Determine the [X, Y] coordinate at the center of the cell enclosing the given text.  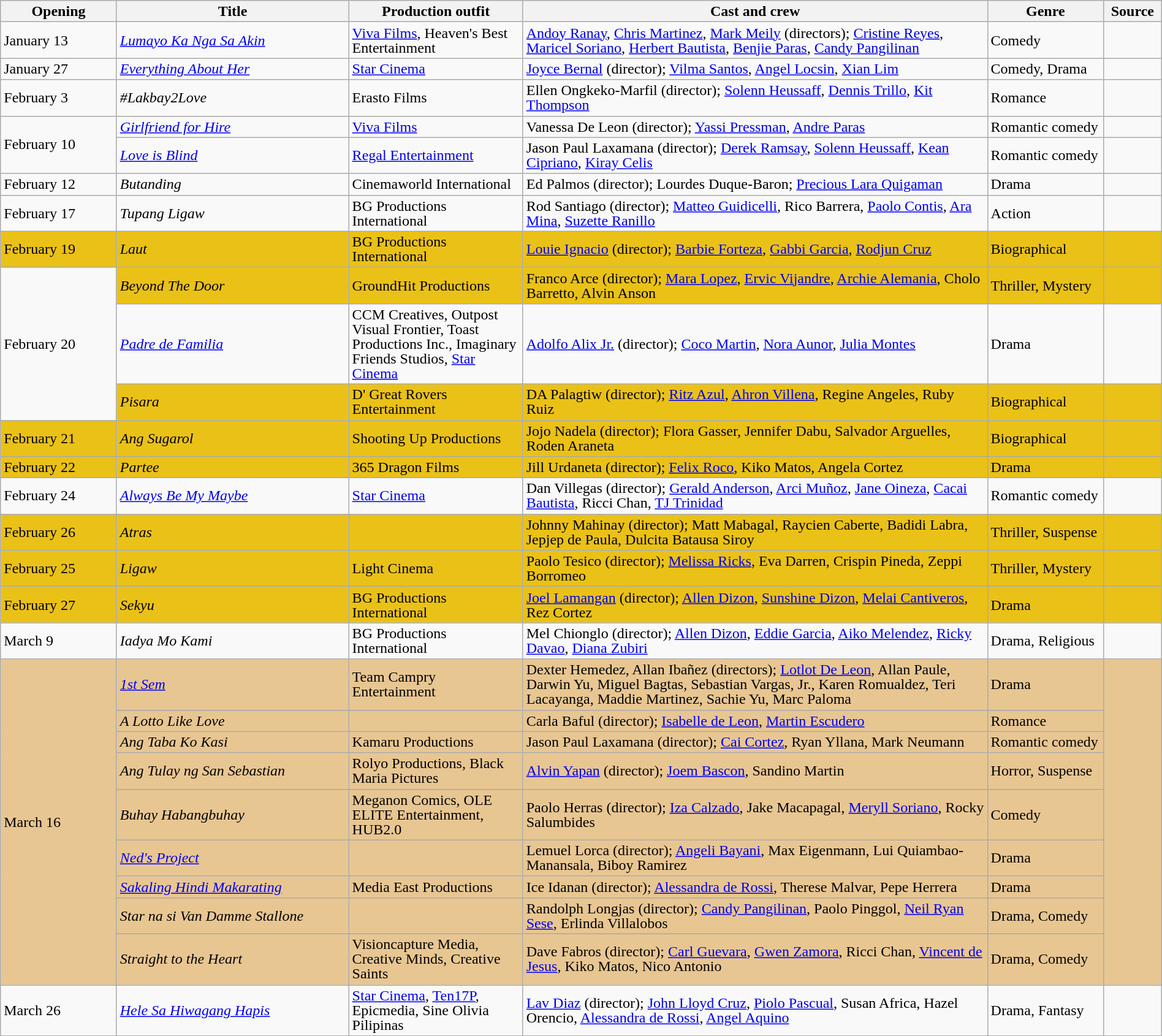
Ellen Ongkeko-Marfil (director); Solenn Heussaff, Dennis Trillo, Kit Thompson [755, 98]
Lumayo Ka Nga Sa Akin [233, 40]
Action [1046, 213]
Jason Paul Laxamana (director); Derek Ramsay, Solenn Heussaff, Kean Cipriano, Kiray Celis [755, 156]
Drama, Religious [1046, 641]
Adolfo Alix Jr. (director); Coco Martin, Nora Aunor, Julia Montes [755, 343]
Sekyu [233, 604]
A Lotto Like Love [233, 721]
Lav Diaz (director); John Lloyd Cruz, Piolo Pascual, Susan Africa, Hazel Orencio, Alessandra de Rossi, Angel Aquino [755, 1010]
Hele Sa Hiwagang Hapis [233, 1010]
Everything About Her [233, 69]
Ned's Project [233, 858]
Dave Fabros (director); Carl Guevara, Gwen Zamora, Ricci Chan, Vincent de Jesus, Kiko Matos, Nico Antonio [755, 959]
Opening [59, 11]
Viva Films, Heaven's Best Entertainment [436, 40]
CCM Creatives, Outpost Visual Frontier, Toast Productions Inc., Imaginary Friends Studios, Star Cinema [436, 343]
D' Great Rovers Entertainment [436, 402]
Laut [233, 249]
1st Sem [233, 684]
GroundHit Productions [436, 286]
Joel Lamangan (director); Allen Dizon, Sunshine Dizon, Melai Cantiveros, Rez Cortez [755, 604]
Erasto Films [436, 98]
Jason Paul Laxamana (director); Cai Cortez, Ryan Yllana, Mark Neumann [755, 742]
Louie Ignacio (director); Barbie Forteza, Gabbi Garcia, Rodjun Cruz [755, 249]
Shooting Up Productions [436, 439]
Dan Villegas (director); Gerald Anderson, Arci Muñoz, Jane Oineza, Cacai Bautista, Ricci Chan, TJ Trinidad [755, 497]
March 16 [59, 822]
Alvin Yapan (director); Joem Bascon, Sandino Martin [755, 771]
January 13 [59, 40]
March 9 [59, 641]
Beyond The Door [233, 286]
February 10 [59, 145]
Drama, Fantasy [1046, 1010]
Genre [1046, 11]
February 27 [59, 604]
Pisara [233, 402]
Ang Taba Ko Kasi [233, 742]
Visioncapture Media, Creative Minds, Creative Saints [436, 959]
Ang Tulay ng San Sebastian [233, 771]
Johnny Mahinay (director); Matt Mabagal, Raycien Caberte, Badidi Labra, Jepjep de Paula, Dulcita Batausa Siroy [755, 532]
Light Cinema [436, 569]
Paolo Tesico (director); Melissa Ricks, Eva Darren, Crispin Pineda, Zeppi Borromeo [755, 569]
Partee [233, 467]
February 17 [59, 213]
Jojo Nadela (director); Flora Gasser, Jennifer Dabu, Salvador Arguelles, Roden Araneta [755, 439]
Paolo Herras (director); Iza Calzado, Jake Macapagal, Meryll Soriano, Rocky Salumbides [755, 814]
Sakaling Hindi Makarating [233, 886]
February 26 [59, 532]
Rod Santiago (director); Matteo Guidicelli, Rico Barrera, Paolo Contis, Ara Mina, Suzette Ranillo [755, 213]
Viva Films [436, 126]
Comedy, Drama [1046, 69]
Joyce Bernal (director); Vilma Santos, Angel Locsin, Xian Lim [755, 69]
Team Campry Entertainment [436, 684]
Vanessa De Leon (director); Yassi Pressman, Andre Paras [755, 126]
February 19 [59, 249]
Jill Urdaneta (director); Felix Roco, Kiko Matos, Angela Cortez [755, 467]
Love is Blind [233, 156]
February 24 [59, 497]
Iadya Mo Kami [233, 641]
February 21 [59, 439]
Tupang Ligaw [233, 213]
Ligaw [233, 569]
Mel Chionglo (director); Allen Dizon, Eddie Garcia, Aiko Melendez, Ricky Davao, Diana Zubiri [755, 641]
Meganon Comics, OLE ELITE Entertainment, HUB2.0 [436, 814]
Ed Palmos (director); Lourdes Duque-Baron; Precious Lara Quigaman [755, 184]
February 25 [59, 569]
February 12 [59, 184]
Kamaru Productions [436, 742]
Butanding [233, 184]
Ang Sugarol [233, 439]
Atras [233, 532]
#Lakbay2Love [233, 98]
Title [233, 11]
Rolyo Productions, Black Maria Pictures [436, 771]
Thriller, Suspense [1046, 532]
DA Palagtiw (director); Ritz Azul, Ahron Villena, Regine Angeles, Ruby Ruiz [755, 402]
Production outfit [436, 11]
Ice Idanan (director); Alessandra de Rossi, Therese Malvar, Pepe Herrera [755, 886]
Padre de Familia [233, 343]
Randolph Longjas (director); Candy Pangilinan, Paolo Pinggol, Neil Ryan Sese, Erlinda Villalobos [755, 916]
Girlfriend for Hire [233, 126]
Straight to the Heart [233, 959]
Andoy Ranay, Chris Martinez, Mark Meily (directors); Cristine Reyes, Maricel Soriano, Herbert Bautista, Benjie Paras, Candy Pangilinan [755, 40]
Carla Baful (director); Isabelle de Leon, Martin Escudero [755, 721]
Regal Entertainment [436, 156]
Franco Arce (director); Mara Lopez, Ervic Vijandre, Archie Alemania, Cholo Barretto, Alvin Anson [755, 286]
Cinemaworld International [436, 184]
Star na si Van Damme Stallone [233, 916]
February 3 [59, 98]
Buhay Habangbuhay [233, 814]
Horror, Suspense [1046, 771]
Star Cinema, Ten17P, Epicmedia, Sine Olivia Pilipinas [436, 1010]
February 20 [59, 343]
February 22 [59, 467]
Always Be My Maybe [233, 497]
Lemuel Lorca (director); Angeli Bayani, Max Eigenmann, Lui Quiambao-Manansala, Biboy Ramirez [755, 858]
365 Dragon Films [436, 467]
January 27 [59, 69]
Cast and crew [755, 11]
March 26 [59, 1010]
Media East Productions [436, 886]
Source [1133, 11]
